Detect which cell encompasses the target text, then output its [X, Y] center coordinate. 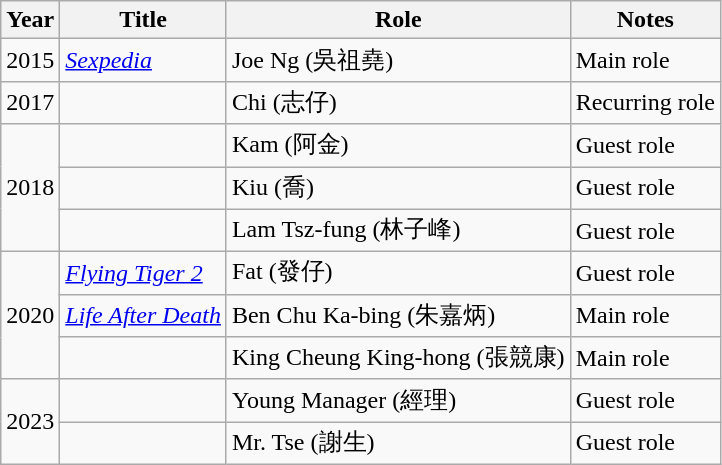
Flying Tiger 2 [144, 274]
2018 [30, 188]
2023 [30, 422]
Notes [645, 20]
Joe Ng (吳祖堯) [398, 60]
Kam (阿金) [398, 146]
Ben Chu Ka-bing (朱嘉炳) [398, 316]
Lam Tsz-fung (林子峰) [398, 230]
2015 [30, 60]
King Cheung King-hong (張競康) [398, 358]
Sexpedia [144, 60]
Young Manager (經理) [398, 400]
Title [144, 20]
Chi (志仔) [398, 102]
Recurring role [645, 102]
Role [398, 20]
Kiu (喬) [398, 188]
2020 [30, 316]
2017 [30, 102]
Mr. Tse (謝生) [398, 444]
Fat (發仔) [398, 274]
Life After Death [144, 316]
Year [30, 20]
